For the text-containing cell, return its midpoint in (x, y) coordinate format. 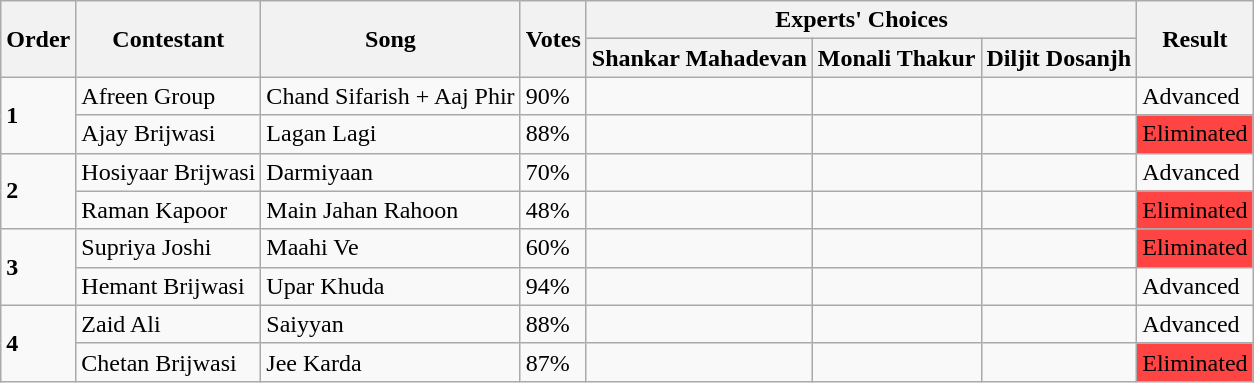
3 (38, 267)
Darmiyaan (390, 172)
70% (553, 172)
Hosiyaar Brijwasi (168, 172)
Votes (553, 39)
Diljit Dosanjh (1059, 58)
48% (553, 210)
87% (553, 362)
Shankar Mahadevan (699, 58)
Upar Khuda (390, 286)
Order (38, 39)
Contestant (168, 39)
Ajay Brijwasi (168, 134)
Maahi Ve (390, 248)
Main Jahan Rahoon (390, 210)
2 (38, 191)
4 (38, 343)
Song (390, 39)
Result (1195, 39)
Experts' Choices (861, 20)
90% (553, 96)
60% (553, 248)
Supriya Joshi (168, 248)
Monali Thakur (896, 58)
Chetan Brijwasi (168, 362)
Lagan Lagi (390, 134)
Afreen Group (168, 96)
94% (553, 286)
Raman Kapoor (168, 210)
Jee Karda (390, 362)
Saiyyan (390, 324)
Zaid Ali (168, 324)
1 (38, 115)
Hemant Brijwasi (168, 286)
Chand Sifarish + Aaj Phir (390, 96)
